Provide the [X, Y] coordinate of the cell's center where the given text is located.  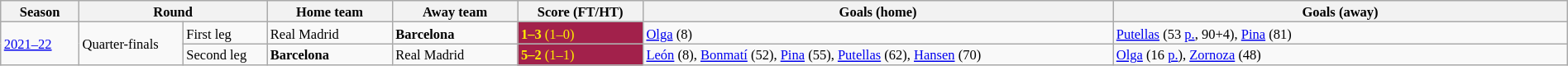
Home team [330, 12]
Score (FT/HT) [581, 12]
Round [172, 12]
Second leg [225, 54]
1–3 (1–0) [581, 33]
Putellas (53 p., 90+4), Pina (81) [1340, 33]
Season [40, 12]
León (8), Bonmatí (52), Pina (55), Putellas (62), Hansen (70) [877, 54]
5–2 (1–1) [581, 54]
Away team [455, 12]
Quarter-finals [131, 44]
Olga (16 p.), Zornoza (48) [1340, 54]
Goals (away) [1340, 12]
Goals (home) [877, 12]
First leg [225, 33]
2021–22 [40, 44]
Olga (8) [877, 33]
